Find where the given text appears and provide that cell's center as (x, y) coordinate. 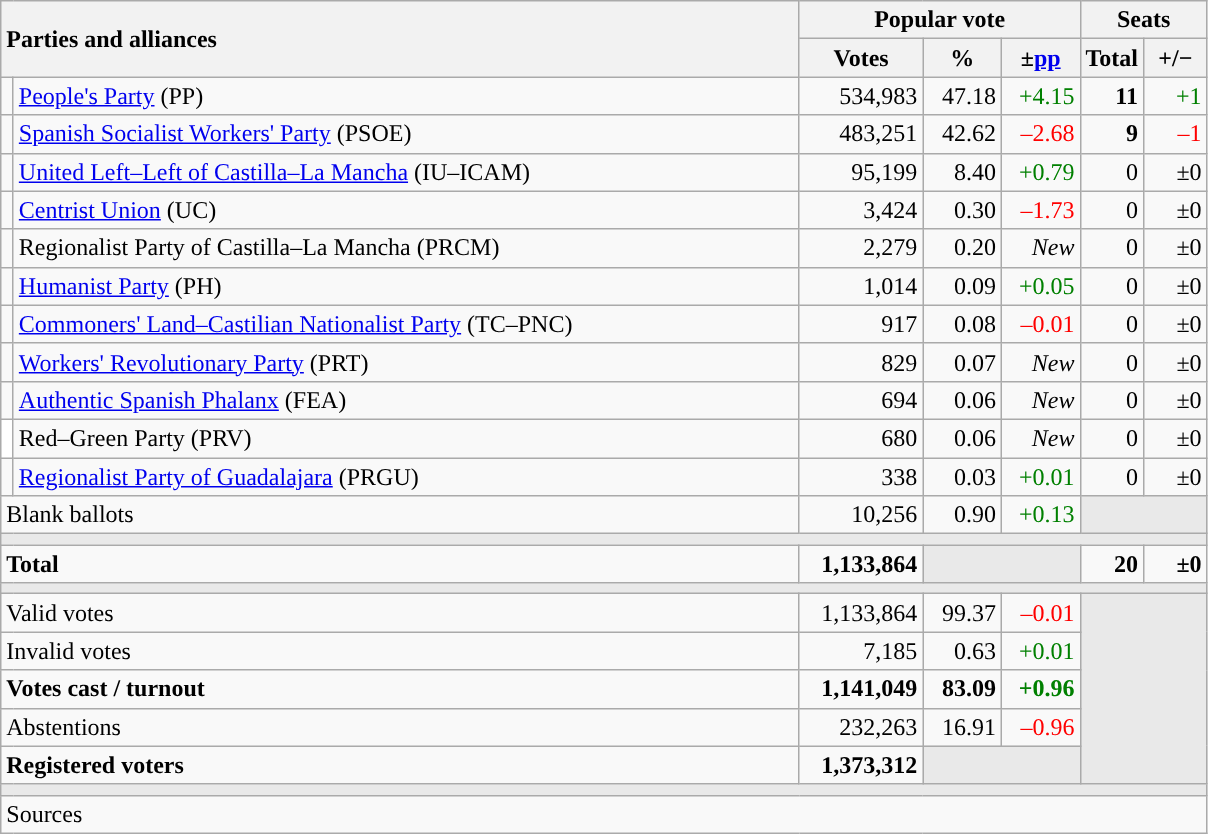
0.09 (962, 286)
47.18 (962, 96)
Regionalist Party of Guadalajara (PRGU) (406, 477)
Registered voters (400, 765)
0.90 (962, 515)
0.30 (962, 210)
16.91 (962, 727)
0.63 (962, 651)
Centrist Union (UC) (406, 210)
7,185 (861, 651)
338 (861, 477)
694 (861, 400)
Spanish Socialist Workers' Party (PSOE) (406, 134)
95,199 (861, 172)
99.37 (962, 613)
–2.68 (1040, 134)
People's Party (PP) (406, 96)
+4.15 (1040, 96)
Abstentions (400, 727)
+0.96 (1040, 689)
1,141,049 (861, 689)
11 (1112, 96)
Votes (861, 58)
83.09 (962, 689)
+0.79 (1040, 172)
483,251 (861, 134)
2,279 (861, 248)
Votes cast / turnout (400, 689)
+0.05 (1040, 286)
Authentic Spanish Phalanx (FEA) (406, 400)
0.03 (962, 477)
Workers' Revolutionary Party (PRT) (406, 362)
8.40 (962, 172)
9 (1112, 134)
829 (861, 362)
Seats (1144, 20)
% (962, 58)
0.20 (962, 248)
Invalid votes (400, 651)
917 (861, 324)
Parties and alliances (400, 39)
0.08 (962, 324)
–0.96 (1040, 727)
10,256 (861, 515)
3,424 (861, 210)
±pp (1040, 58)
1,014 (861, 286)
United Left–Left of Castilla–La Mancha (IU–ICAM) (406, 172)
20 (1112, 564)
Regionalist Party of Castilla–La Mancha (PRCM) (406, 248)
Humanist Party (PH) (406, 286)
534,983 (861, 96)
+/− (1176, 58)
1,373,312 (861, 765)
Red–Green Party (PRV) (406, 438)
–1.73 (1040, 210)
+1 (1176, 96)
Popular vote (940, 20)
680 (861, 438)
232,263 (861, 727)
–1 (1176, 134)
+0.13 (1040, 515)
Commoners' Land–Castilian Nationalist Party (TC–PNC) (406, 324)
Valid votes (400, 613)
0.07 (962, 362)
Blank ballots (400, 515)
42.62 (962, 134)
Sources (604, 814)
